Find where the given text appears and provide that cell's center as (x, y) coordinate. 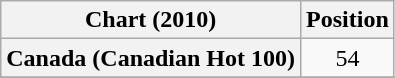
54 (348, 58)
Position (348, 20)
Chart (2010) (151, 20)
Canada (Canadian Hot 100) (151, 58)
